Output the [X, Y] coordinate of the center of the cell containing the given text.  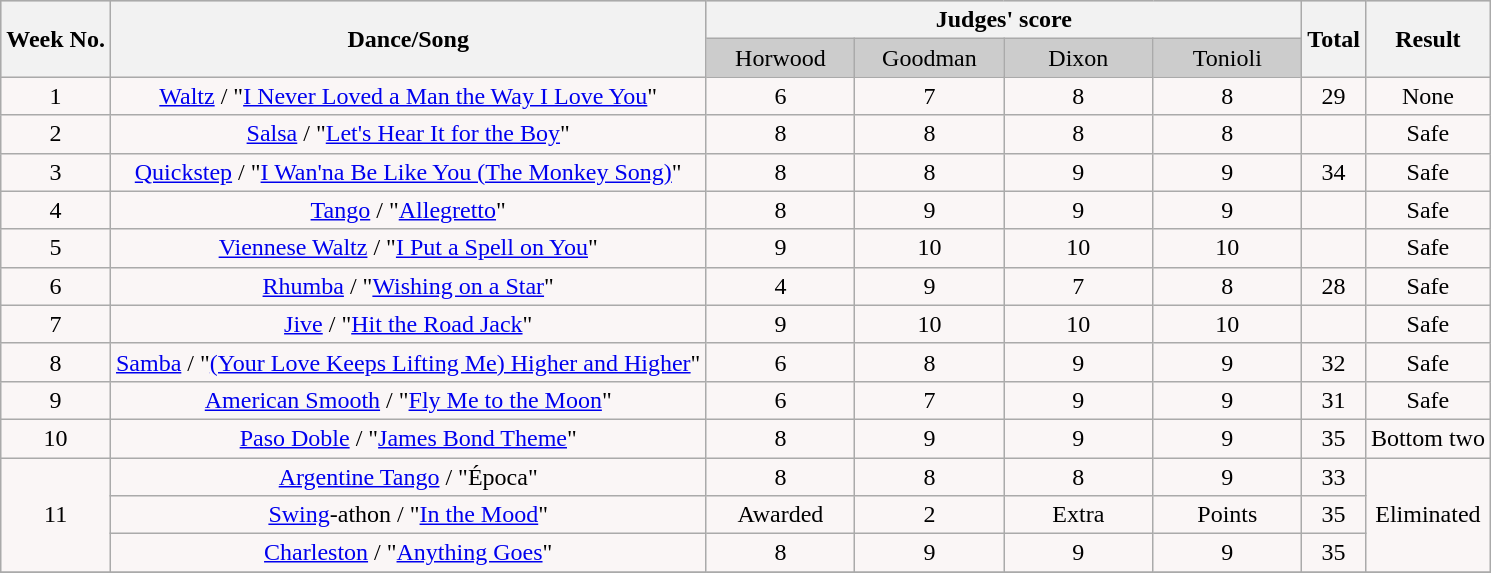
28 [1334, 286]
Swing-athon / "In the Mood" [408, 515]
Bottom two [1428, 438]
Samba / "(Your Love Keeps Lifting Me) Higher and Higher" [408, 362]
Dixon [1078, 58]
29 [1334, 96]
11 [56, 515]
Argentine Tango / "Época" [408, 477]
Horwood [780, 58]
Charleston / "Anything Goes" [408, 553]
Viennese Waltz / "I Put a Spell on You" [408, 248]
Salsa / "Let's Hear It for the Boy" [408, 134]
3 [56, 172]
33 [1334, 477]
Awarded [780, 515]
Eliminated [1428, 515]
Rhumba / "Wishing on a Star" [408, 286]
Quickstep / "I Wan'na Be Like You (The Monkey Song)" [408, 172]
31 [1334, 400]
Paso Doble / "James Bond Theme" [408, 438]
Dance/Song [408, 39]
Total [1334, 39]
34 [1334, 172]
Jive / "Hit the Road Jack" [408, 324]
5 [56, 248]
Extra [1078, 515]
Judges' score [1004, 20]
1 [56, 96]
Result [1428, 39]
Tango / "Allegretto" [408, 210]
None [1428, 96]
Week No. [56, 39]
American Smooth / "Fly Me to the Moon" [408, 400]
Waltz / "I Never Loved a Man the Way I Love You" [408, 96]
Goodman [930, 58]
Tonioli [1228, 58]
Points [1228, 515]
32 [1334, 362]
